Detect which cell encompasses the target text, then output its (x, y) center coordinate. 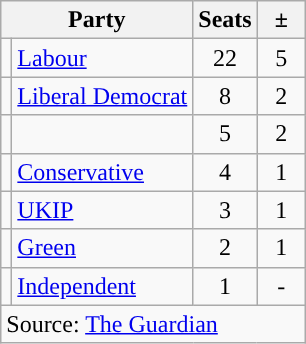
Labour (102, 58)
Liberal Democrat (102, 96)
Green (102, 248)
Independent (102, 286)
8 (225, 96)
UKIP (102, 210)
22 (225, 58)
4 (225, 172)
Conservative (102, 172)
Party (97, 20)
Seats (225, 20)
± (281, 20)
3 (225, 210)
Source: The Guardian (154, 324)
- (281, 286)
